Identify which cell holds the provided text, then report its [x, y] central coordinate. 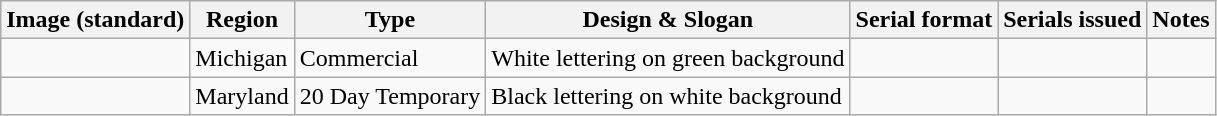
20 Day Temporary [390, 96]
Image (standard) [96, 20]
Serial format [924, 20]
Design & Slogan [668, 20]
Commercial [390, 58]
Black lettering on white background [668, 96]
Serials issued [1072, 20]
Region [242, 20]
Type [390, 20]
White lettering on green background [668, 58]
Maryland [242, 96]
Notes [1181, 20]
Michigan [242, 58]
